Detect which cell encompasses the target text, then output its (x, y) center coordinate. 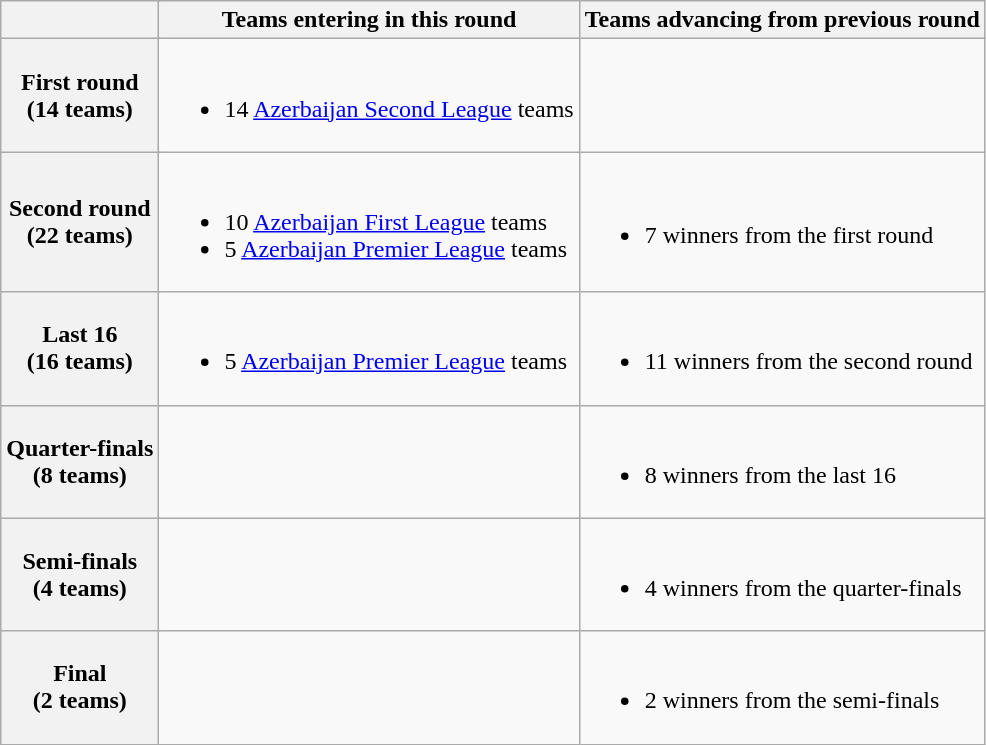
Semi-finals(4 teams) (80, 574)
2 winners from the semi-finals (782, 688)
4 winners from the quarter-finals (782, 574)
Quarter-finals(8 teams) (80, 462)
First round(14 teams) (80, 96)
10 Azerbaijan First League teams5 Azerbaijan Premier League teams (369, 222)
7 winners from the first round (782, 222)
Second round(22 teams) (80, 222)
Final(2 teams) (80, 688)
Last 16(16 teams) (80, 348)
11 winners from the second round (782, 348)
14 Azerbaijan Second League teams (369, 96)
5 Azerbaijan Premier League teams (369, 348)
Teams advancing from previous round (782, 20)
Teams entering in this round (369, 20)
8 winners from the last 16 (782, 462)
